From the cell containing the given text, extract its center point as [x, y] coordinate. 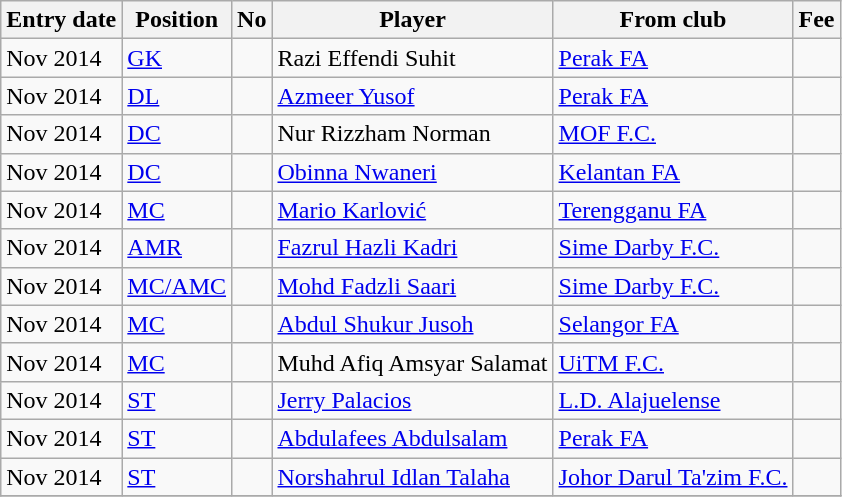
Norshahrul Idlan Talaha [412, 477]
Azmeer Yusof [412, 96]
Razi Effendi Suhit [412, 58]
Terengganu FA [673, 210]
From club [673, 20]
Mohd Fadzli Saari [412, 286]
Selangor FA [673, 324]
Fazrul Hazli Kadri [412, 248]
MOF F.C. [673, 134]
AMR [177, 248]
Muhd Afiq Amsyar Salamat [412, 362]
Fee [816, 20]
Johor Darul Ta'zim F.C. [673, 477]
MC/AMC [177, 286]
UiTM F.C. [673, 362]
GK [177, 58]
Abdul Shukur Jusoh [412, 324]
Mario Karlović [412, 210]
L.D. Alajuelense [673, 400]
No [252, 20]
Jerry Palacios [412, 400]
DL [177, 96]
Kelantan FA [673, 172]
Position [177, 20]
Entry date [62, 20]
Player [412, 20]
Obinna Nwaneri [412, 172]
Nur Rizzham Norman [412, 134]
Abdulafees Abdulsalam [412, 438]
